Capture the cell that displays the provided text and extract its [X, Y] central coordinate. 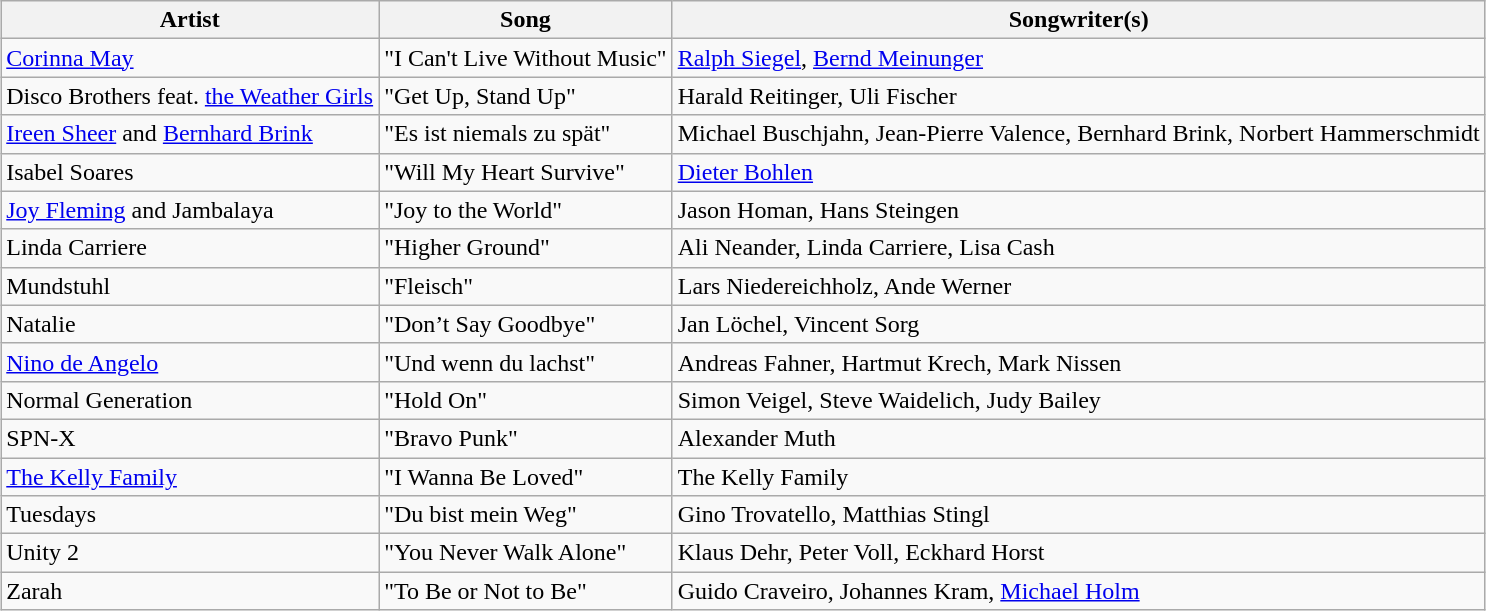
Ralph Siegel, Bernd Meinunger [1078, 58]
"Hold On" [526, 400]
Tuesdays [190, 515]
Lars Niedereichholz, Ande Werner [1078, 286]
Gino Trovatello, Matthias Stingl [1078, 515]
"Higher Ground" [526, 248]
Artist [190, 20]
Michael Buschjahn, Jean-Pierre Valence, Bernhard Brink, Norbert Hammerschmidt [1078, 134]
Alexander Muth [1078, 438]
Disco Brothers feat. the Weather Girls [190, 96]
Ireen Sheer and Bernhard Brink [190, 134]
Normal Generation [190, 400]
"Joy to the World" [526, 210]
"I Wanna Be Loved" [526, 477]
Jan Löchel, Vincent Sorg [1078, 324]
Isabel Soares [190, 172]
Songwriter(s) [1078, 20]
SPN-X [190, 438]
"Fleisch" [526, 286]
Nino de Angelo [190, 362]
Unity 2 [190, 553]
"Es ist niemals zu spät" [526, 134]
Guido Craveiro, Johannes Kram, Michael Holm [1078, 591]
Klaus Dehr, Peter Voll, Eckhard Horst [1078, 553]
"To Be or Not to Be" [526, 591]
"You Never Walk Alone" [526, 553]
Jason Homan, Hans Steingen [1078, 210]
Andreas Fahner, Hartmut Krech, Mark Nissen [1078, 362]
Dieter Bohlen [1078, 172]
"Und wenn du lachst" [526, 362]
"I Can't Live Without Music" [526, 58]
Linda Carriere [190, 248]
"Don’t Say Goodbye" [526, 324]
Joy Fleming and Jambalaya [190, 210]
"Get Up, Stand Up" [526, 96]
Simon Veigel, Steve Waidelich, Judy Bailey [1078, 400]
Zarah [190, 591]
"Du bist mein Weg" [526, 515]
Mundstuhl [190, 286]
"Will My Heart Survive" [526, 172]
Corinna May [190, 58]
Ali Neander, Linda Carriere, Lisa Cash [1078, 248]
Harald Reitinger, Uli Fischer [1078, 96]
"Bravo Punk" [526, 438]
Natalie [190, 324]
Song [526, 20]
